Return [X, Y] of the center of cell containing provided text 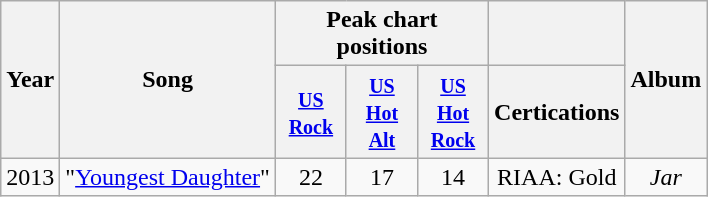
RIAA: Gold [557, 177]
Year [30, 80]
Jar [666, 177]
14 [452, 177]
2013 [30, 177]
Peak chart positions [382, 34]
USHotRock [452, 112]
USRock [310, 112]
Album [666, 80]
Certications [557, 112]
22 [310, 177]
17 [382, 177]
USHotAlt [382, 112]
"Youngest Daughter" [168, 177]
Song [168, 80]
